Scan for the cell matching the given text and deliver its (X, Y) coordinate at center. 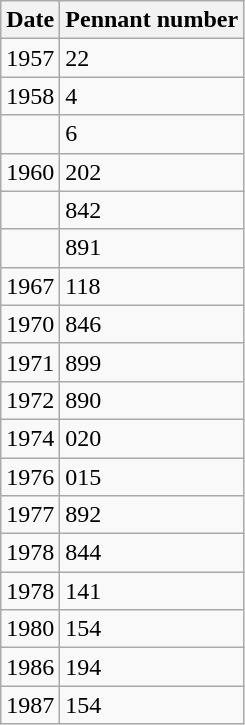
1971 (30, 362)
015 (152, 477)
Date (30, 20)
1976 (30, 477)
1967 (30, 286)
1974 (30, 438)
891 (152, 248)
842 (152, 210)
1958 (30, 96)
Pennant number (152, 20)
4 (152, 96)
1977 (30, 515)
194 (152, 667)
6 (152, 134)
892 (152, 515)
899 (152, 362)
1957 (30, 58)
1986 (30, 667)
202 (152, 172)
1960 (30, 172)
1970 (30, 324)
1987 (30, 705)
1972 (30, 400)
844 (152, 553)
846 (152, 324)
141 (152, 591)
890 (152, 400)
1980 (30, 629)
020 (152, 438)
22 (152, 58)
118 (152, 286)
